Search for the cell housing the specified text and yield its [X, Y] center coordinate. 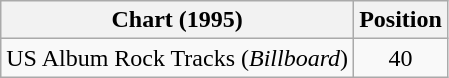
US Album Rock Tracks (Billboard) [178, 58]
40 [401, 58]
Position [401, 20]
Chart (1995) [178, 20]
